Search for the cell housing the specified text and yield its (X, Y) center coordinate. 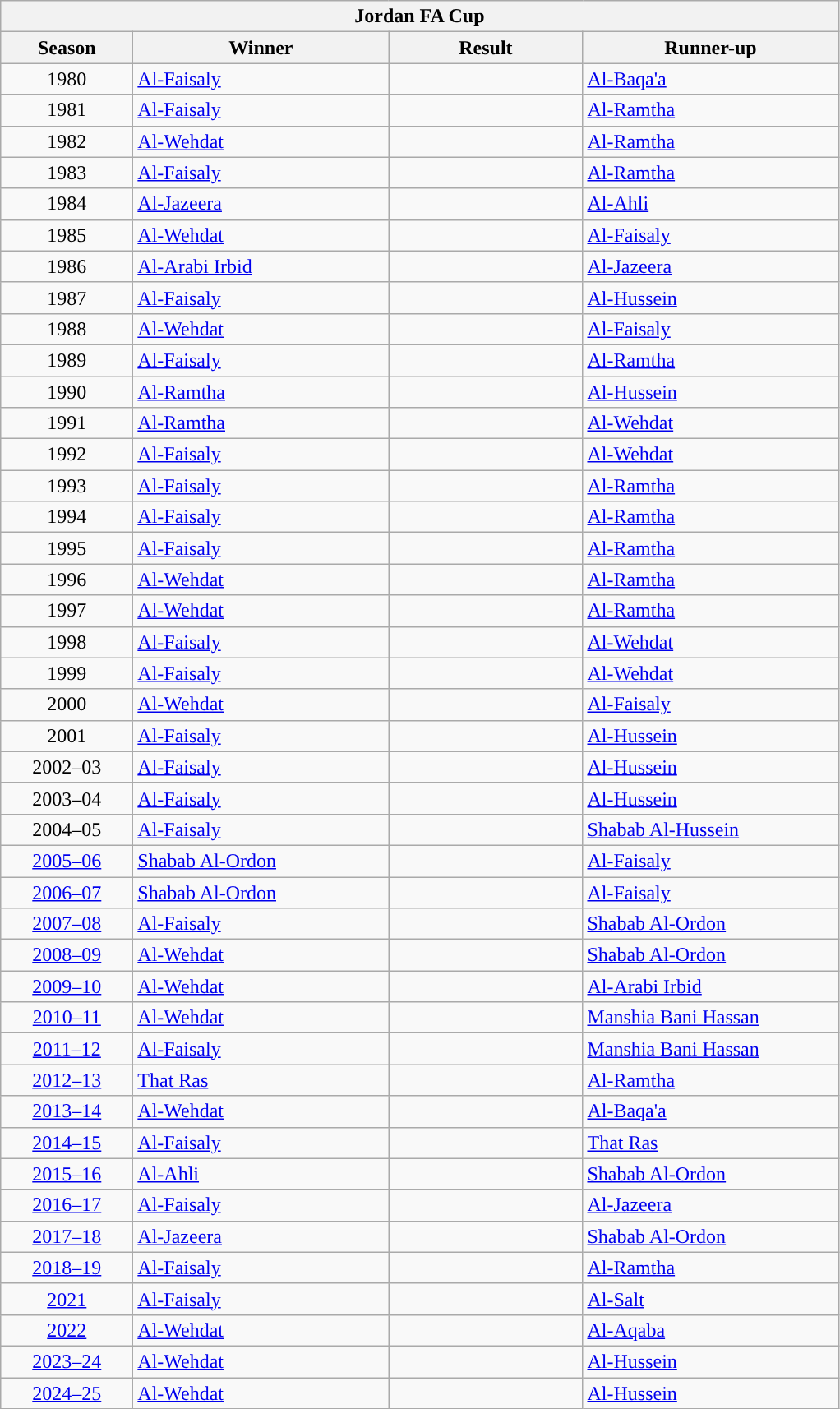
1982 (67, 141)
1988 (67, 329)
1990 (67, 392)
1999 (67, 673)
2017–18 (67, 1236)
2021 (67, 1299)
2011–12 (67, 1049)
2000 (67, 704)
1996 (67, 580)
Result (486, 48)
2004–05 (67, 829)
1998 (67, 642)
1995 (67, 548)
2008–09 (67, 955)
2003–04 (67, 798)
2016–17 (67, 1205)
Runner-up (710, 48)
Winner (261, 48)
1987 (67, 298)
1991 (67, 423)
1983 (67, 173)
2022 (67, 1330)
2002–03 (67, 767)
1981 (67, 110)
2005–06 (67, 861)
2001 (67, 736)
Jordan FA Cup (419, 16)
Al-Salt (710, 1299)
2010–11 (67, 1018)
2023–24 (67, 1361)
2013–14 (67, 1111)
2012–13 (67, 1080)
2006–07 (67, 892)
1989 (67, 360)
1984 (67, 204)
2014–15 (67, 1143)
1985 (67, 235)
1986 (67, 266)
1992 (67, 455)
1997 (67, 611)
1994 (67, 517)
Season (67, 48)
Shabab Al-Hussein (710, 829)
2024–25 (67, 1393)
2007–08 (67, 924)
1980 (67, 79)
2015–16 (67, 1174)
2009–10 (67, 986)
Al-Aqaba (710, 1330)
1993 (67, 486)
2018–19 (67, 1268)
